Locate the cell with the specified text and output its [X, Y] center coordinate. 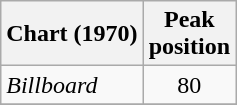
Peakposition [189, 34]
Billboard [72, 85]
Chart (1970) [72, 34]
80 [189, 85]
